Capture the cell that displays the provided text and extract its (X, Y) central coordinate. 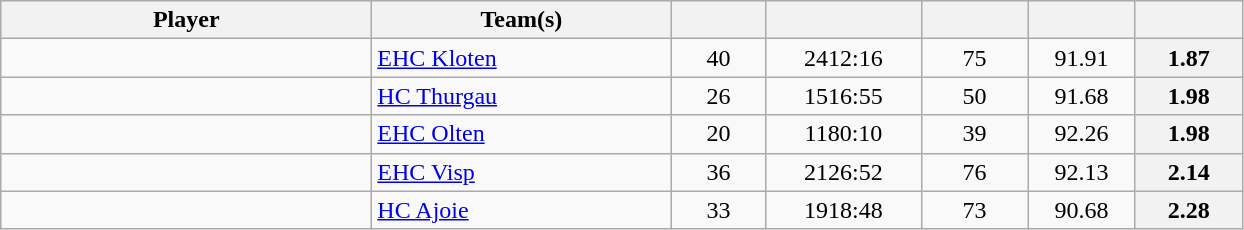
50 (974, 96)
92.13 (1082, 172)
1.87 (1188, 58)
2.28 (1188, 210)
1918:48 (844, 210)
EHC Olten (522, 134)
EHC Kloten (522, 58)
2412:16 (844, 58)
26 (718, 96)
33 (718, 210)
2126:52 (844, 172)
73 (974, 210)
Team(s) (522, 20)
Player (186, 20)
91.91 (1082, 58)
92.26 (1082, 134)
39 (974, 134)
91.68 (1082, 96)
90.68 (1082, 210)
HC Ajoie (522, 210)
40 (718, 58)
EHC Visp (522, 172)
HC Thurgau (522, 96)
1180:10 (844, 134)
76 (974, 172)
1516:55 (844, 96)
36 (718, 172)
75 (974, 58)
2.14 (1188, 172)
20 (718, 134)
